Locate the cell with the specified text and output its (X, Y) center coordinate. 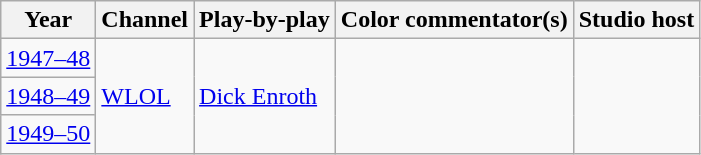
1949–50 (48, 134)
Play-by-play (265, 20)
Channel (145, 20)
1948–49 (48, 96)
Color commentator(s) (454, 20)
1947–48 (48, 58)
Studio host (636, 20)
WLOL (145, 96)
Dick Enroth (265, 96)
Year (48, 20)
